From the cell containing the given text, extract its center point as [x, y] coordinate. 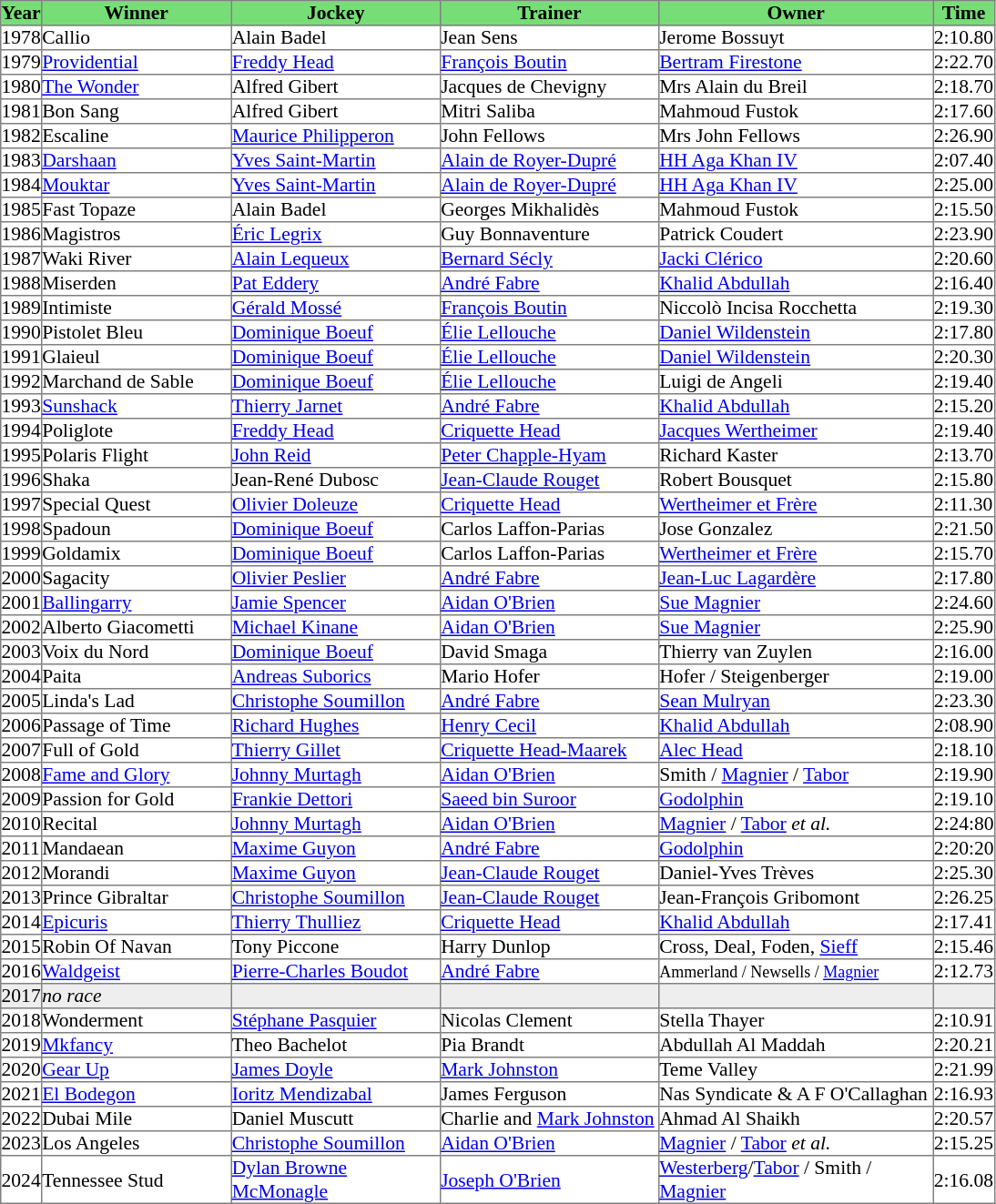
Harry Dunlop [549, 946]
Pia Brandt [549, 1045]
Jerome Bossuyt [796, 38]
2:13.70 [963, 455]
Jamie Spencer [336, 602]
Tony Piccone [336, 946]
Bernard Sécly [549, 258]
Sagacity [136, 579]
Georges Mikhalidès [549, 209]
Charlie and Mark Johnston [549, 1119]
2022 [22, 1119]
Jean-François Gribomont [796, 897]
1991 [22, 357]
1999 [22, 553]
Joseph O'Brien [549, 1179]
1996 [22, 481]
Trainer [549, 13]
Darshaan [136, 160]
1993 [22, 406]
Jean-Luc Lagardère [796, 579]
1992 [22, 382]
Dylan Browne McMonagle [336, 1179]
Morandi [136, 874]
2:15.20 [963, 406]
Dubai Mile [136, 1119]
Patrick Coudert [796, 235]
Pistolet Bleu [136, 333]
Cross, Deal, Foden, Sieff [796, 946]
Linda's Lad [136, 701]
Jose Gonzalez [796, 530]
Olivier Doleuze [336, 504]
Thierry Gillet [336, 750]
1981 [22, 111]
Ioritz Mendizabal [336, 1094]
2:22.70 [963, 62]
2:08.90 [963, 726]
Daniel Muscutt [336, 1119]
The Wonder [136, 87]
2019 [22, 1045]
2:20.30 [963, 357]
1983 [22, 160]
Epicuris [136, 923]
2017 [22, 996]
Richard Hughes [336, 726]
Jacki Clérico [796, 258]
John Fellows [549, 137]
2:15.50 [963, 209]
Time [963, 13]
Mario Hofer [549, 677]
2:16.40 [963, 284]
Thierry Thulliez [336, 923]
2:25.90 [963, 628]
Voix du Nord [136, 652]
Nas Syndicate & A F O'Callaghan [796, 1094]
2010 [22, 825]
1985 [22, 209]
2024 [22, 1179]
2:23.30 [963, 701]
2:25.30 [963, 874]
2020 [22, 1070]
Mitri Saliba [549, 111]
2:18.10 [963, 750]
Wonderment [136, 1021]
Daniel-Yves Trèves [796, 874]
2:18.70 [963, 87]
Callio [136, 38]
Alain Lequeux [336, 258]
John Reid [336, 455]
Marchand de Sable [136, 382]
1998 [22, 530]
2012 [22, 874]
no race [136, 996]
Sunshack [136, 406]
1989 [22, 308]
2:20.60 [963, 258]
2:10.80 [963, 38]
Spadoun [136, 530]
2:17.41 [963, 923]
Michael Kinane [336, 628]
2015 [22, 946]
2005 [22, 701]
Stéphane Pasquier [336, 1021]
1986 [22, 235]
Polaris Flight [136, 455]
Alberto Giacometti [136, 628]
2:07.40 [963, 160]
2:19.00 [963, 677]
2008 [22, 775]
El Bodegon [136, 1094]
2:19.90 [963, 775]
Mrs Alain du Breil [796, 87]
2:24.60 [963, 602]
Teme Valley [796, 1070]
Luigi de Angeli [796, 382]
Paita [136, 677]
1980 [22, 87]
Bertram Firestone [796, 62]
Alec Head [796, 750]
Smith / Magnier / Tabor [796, 775]
2009 [22, 799]
1997 [22, 504]
1979 [22, 62]
2001 [22, 602]
Poliglote [136, 431]
Miserden [136, 284]
2:21.50 [963, 530]
2:19.10 [963, 799]
Goldamix [136, 553]
Mkfancy [136, 1045]
2021 [22, 1094]
2007 [22, 750]
Jockey [336, 13]
Niccolò Incisa Rocchetta [796, 308]
1994 [22, 431]
2:12.73 [963, 972]
Nicolas Clement [549, 1021]
Recital [136, 825]
2002 [22, 628]
James Ferguson [549, 1094]
Fast Topaze [136, 209]
Gérald Mossé [336, 308]
Maurice Philipperon [336, 137]
1978 [22, 38]
2003 [22, 652]
Jacques de Chevigny [549, 87]
1995 [22, 455]
Mrs John Fellows [796, 137]
Special Quest [136, 504]
Mandaean [136, 848]
2:24:80 [963, 825]
Jacques Wertheimer [796, 431]
Thierry Jarnet [336, 406]
Sean Mulryan [796, 701]
2:26.25 [963, 897]
2013 [22, 897]
Olivier Peslier [336, 579]
Criquette Head-Maarek [549, 750]
2:15.80 [963, 481]
2:25.00 [963, 186]
2:15.25 [963, 1143]
Full of Gold [136, 750]
2:23.90 [963, 235]
Richard Kaster [796, 455]
Jean-René Dubosc [336, 481]
1990 [22, 333]
2011 [22, 848]
Prince Gibraltar [136, 897]
1988 [22, 284]
2:21.99 [963, 1070]
Abdullah Al Maddah [796, 1045]
David Smaga [549, 652]
2:11.30 [963, 504]
Waldgeist [136, 972]
2016 [22, 972]
Ammerland / Newsells / Magnier [796, 972]
Mark Johnston [549, 1070]
Escaline [136, 137]
Ballingarry [136, 602]
Éric Legrix [336, 235]
1982 [22, 137]
Shaka [136, 481]
2006 [22, 726]
2:10.91 [963, 1021]
2:20.21 [963, 1045]
Ahmad Al Shaikh [796, 1119]
Westerberg/Tabor / Smith / Magnier [796, 1179]
2:16.93 [963, 1094]
2000 [22, 579]
Mouktar [136, 186]
2014 [22, 923]
1984 [22, 186]
Gear Up [136, 1070]
Year [22, 13]
Pierre-Charles Boudot [336, 972]
Theo Bachelot [336, 1045]
Robin Of Navan [136, 946]
Los Angeles [136, 1143]
2:26.90 [963, 137]
2:17.60 [963, 111]
1987 [22, 258]
Stella Thayer [796, 1021]
Magistros [136, 235]
2:15.46 [963, 946]
Guy Bonnaventure [549, 235]
Frankie Dettori [336, 799]
Henry Cecil [549, 726]
Providential [136, 62]
Hofer / Steigenberger [796, 677]
Intimiste [136, 308]
2:20:20 [963, 848]
2:16.08 [963, 1179]
2:19.30 [963, 308]
Passage of Time [136, 726]
2:20.57 [963, 1119]
Jean Sens [549, 38]
Glaieul [136, 357]
Robert Bousquet [796, 481]
Saeed bin Suroor [549, 799]
2023 [22, 1143]
2:15.70 [963, 553]
Owner [796, 13]
Pat Eddery [336, 284]
Andreas Suborics [336, 677]
Thierry van Zuylen [796, 652]
2004 [22, 677]
Fame and Glory [136, 775]
Bon Sang [136, 111]
Passion for Gold [136, 799]
Peter Chapple-Hyam [549, 455]
Waki River [136, 258]
Winner [136, 13]
Tennessee Stud [136, 1179]
2018 [22, 1021]
James Doyle [336, 1070]
2:16.00 [963, 652]
